Return the [X, Y] coordinate for the center point of the cell that contains the specified text.  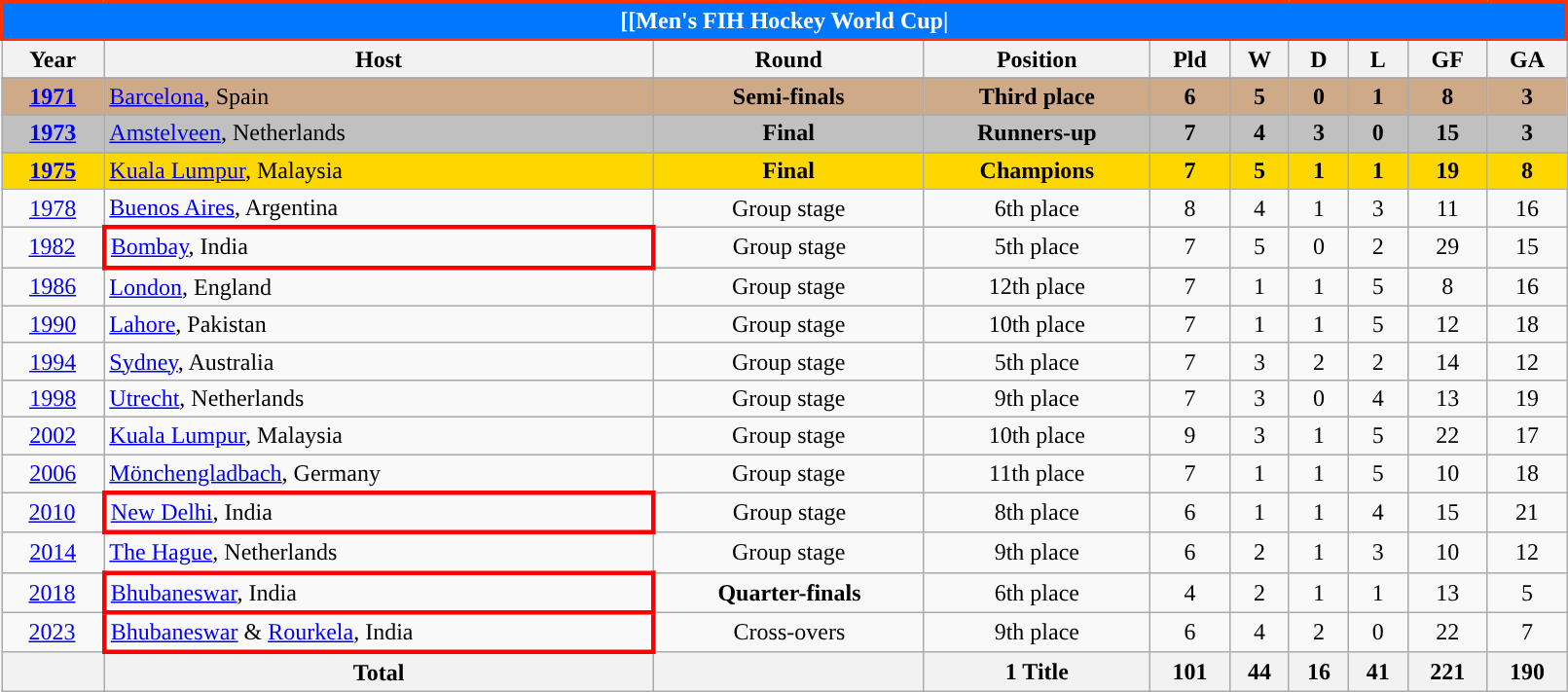
1978 [53, 208]
2002 [53, 435]
2010 [53, 512]
Barcelona, Spain [380, 96]
Total [380, 672]
Buenos Aires, Argentina [380, 208]
221 [1447, 672]
190 [1527, 672]
1 Title [1038, 672]
Bhubaneswar & Rourkela, India [380, 633]
Lahore, Pakistan [380, 324]
London, England [380, 287]
L [1378, 58]
Cross-overs [788, 633]
29 [1447, 247]
8th place [1038, 512]
11th place [1038, 473]
Amstelveen, Netherlands [380, 133]
1990 [53, 324]
17 [1527, 435]
44 [1259, 672]
W [1259, 58]
12th place [1038, 287]
2018 [53, 592]
Position [1038, 58]
Utrecht, Netherlands [380, 398]
11 [1447, 208]
Year [53, 58]
41 [1378, 672]
14 [1447, 361]
1982 [53, 247]
Runners-up [1038, 133]
1975 [53, 170]
1986 [53, 287]
Champions [1038, 170]
1994 [53, 361]
2023 [53, 633]
D [1318, 58]
Host [380, 58]
GA [1527, 58]
Pld [1190, 58]
9 [1190, 435]
Sydney, Australia [380, 361]
Semi-finals [788, 96]
Round [788, 58]
1973 [53, 133]
The Hague, Netherlands [380, 553]
Third place [1038, 96]
21 [1527, 512]
[[Men's FIH Hockey World Cup| [784, 21]
2006 [53, 473]
Bhubaneswar, India [380, 592]
New Delhi, India [380, 512]
Mönchengladbach, Germany [380, 473]
Bombay, India [380, 247]
1998 [53, 398]
101 [1190, 672]
Quarter-finals [788, 592]
GF [1447, 58]
2014 [53, 553]
1971 [53, 96]
